Determine the [x, y] coordinate at the center of the cell enclosing the given text.  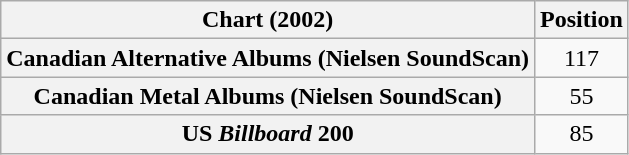
Chart (2002) [268, 20]
Position [582, 20]
Canadian Metal Albums (Nielsen SoundScan) [268, 96]
Canadian Alternative Albums (Nielsen SoundScan) [268, 58]
US Billboard 200 [268, 134]
55 [582, 96]
117 [582, 58]
85 [582, 134]
